Return the [x, y] coordinate for the center point of the cell that contains the specified text.  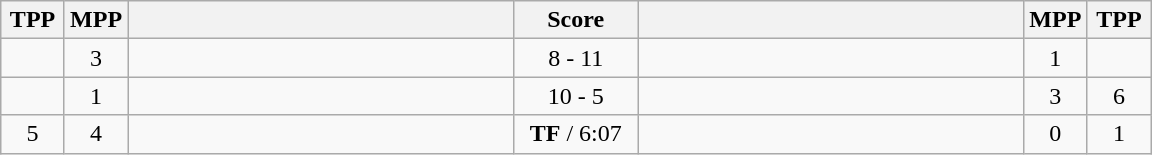
0 [1056, 134]
4 [96, 134]
5 [33, 134]
TF / 6:07 [576, 134]
6 [1119, 96]
8 - 11 [576, 58]
10 - 5 [576, 96]
Score [576, 20]
